For the text-containing cell, return its midpoint in [X, Y] coordinate format. 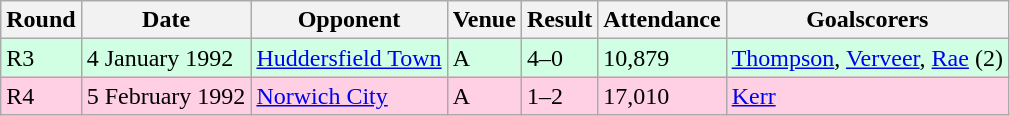
Goalscorers [867, 20]
10,879 [662, 58]
17,010 [662, 96]
Kerr [867, 96]
Date [166, 20]
1–2 [559, 96]
Round [41, 20]
Result [559, 20]
Thompson, Verveer, Rae (2) [867, 58]
Attendance [662, 20]
Venue [484, 20]
Opponent [349, 20]
4 January 1992 [166, 58]
5 February 1992 [166, 96]
R4 [41, 96]
Huddersfield Town [349, 58]
Norwich City [349, 96]
R3 [41, 58]
4–0 [559, 58]
